Provide the (x, y) coordinate of the cell's center where the given text is located.  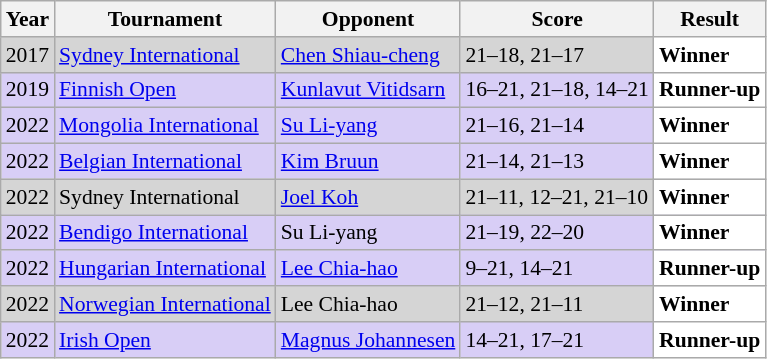
21–16, 21–14 (557, 126)
2019 (28, 90)
Score (557, 19)
14–21, 17–21 (557, 340)
Tournament (165, 19)
Magnus Johannesen (368, 340)
Result (710, 19)
21–18, 21–17 (557, 55)
Bendigo International (165, 233)
Irish Open (165, 340)
2017 (28, 55)
Kim Bruun (368, 162)
Norwegian International (165, 304)
21–14, 21–13 (557, 162)
9–21, 14–21 (557, 269)
Joel Koh (368, 197)
21–19, 22–20 (557, 233)
16–21, 21–18, 14–21 (557, 90)
Chen Shiau-cheng (368, 55)
21–12, 21–11 (557, 304)
Year (28, 19)
Hungarian International (165, 269)
21–11, 12–21, 21–10 (557, 197)
Finnish Open (165, 90)
Belgian International (165, 162)
Opponent (368, 19)
Mongolia International (165, 126)
Kunlavut Vitidsarn (368, 90)
